Return the [X, Y] coordinate for the center point of the cell that contains the specified text.  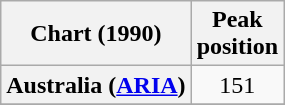
Chart (1990) [96, 34]
Peakposition [237, 34]
151 [237, 85]
Australia (ARIA) [96, 85]
